Output the [X, Y] coordinate of the center of the cell containing the given text.  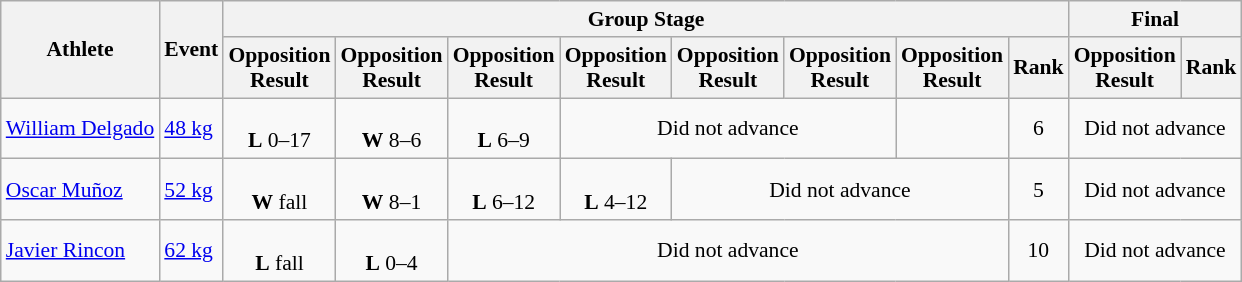
Athlete [80, 50]
6 [1038, 128]
5 [1038, 190]
William Delgado [80, 128]
W fall [279, 190]
Javier Rincon [80, 250]
L 0–17 [279, 128]
L 0–4 [391, 250]
L fall [279, 250]
62 kg [191, 250]
48 kg [191, 128]
W 8–6 [391, 128]
L 4–12 [616, 190]
10 [1038, 250]
52 kg [191, 190]
Group Stage [646, 19]
Final [1156, 19]
Event [191, 50]
L 6–9 [504, 128]
Oscar Muñoz [80, 190]
W 8–1 [391, 190]
L 6–12 [504, 190]
